Pinpoint the cell where the given text exists, returning its (x, y) midpoint coordinate. 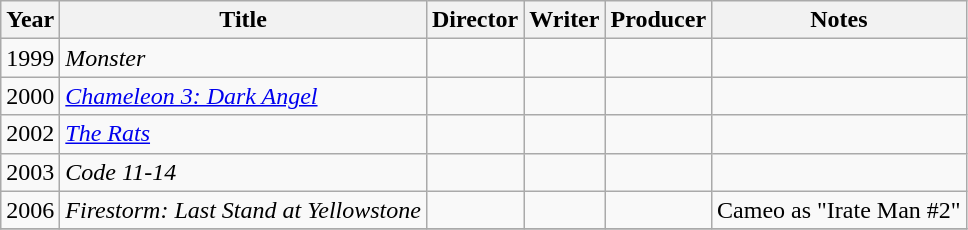
2006 (30, 210)
The Rats (244, 134)
Monster (244, 58)
Firestorm: Last Stand at Yellowstone (244, 210)
1999 (30, 58)
Writer (564, 20)
Notes (840, 20)
Chameleon 3: Dark Angel (244, 96)
Cameo as "Irate Man #2" (840, 210)
Title (244, 20)
Code 11-14 (244, 172)
Producer (658, 20)
2002 (30, 134)
2003 (30, 172)
Year (30, 20)
2000 (30, 96)
Director (474, 20)
